Scan for the cell matching the given text and deliver its (x, y) coordinate at center. 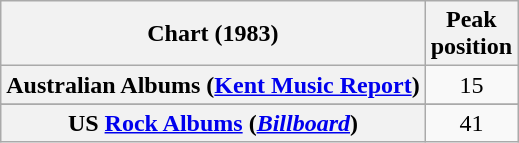
Chart (1983) (213, 34)
Peakposition (471, 34)
US Rock Albums (Billboard) (213, 123)
Australian Albums (Kent Music Report) (213, 85)
15 (471, 85)
41 (471, 123)
